Extract the (X, Y) coordinate from the center of the cell holding the provided text.  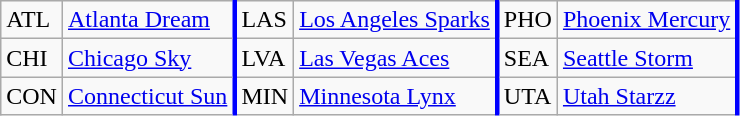
LVA (264, 58)
Phoenix Mercury (647, 20)
Las Vegas Aces (396, 58)
Minnesota Lynx (396, 96)
CHI (32, 58)
Seattle Storm (647, 58)
LAS (264, 20)
MIN (264, 96)
Los Angeles Sparks (396, 20)
Chicago Sky (148, 58)
UTA (528, 96)
Connecticut Sun (148, 96)
Utah Starzz (647, 96)
PHO (528, 20)
Atlanta Dream (148, 20)
SEA (528, 58)
ATL (32, 20)
CON (32, 96)
